Scan for the cell matching the given text and deliver its [x, y] coordinate at center. 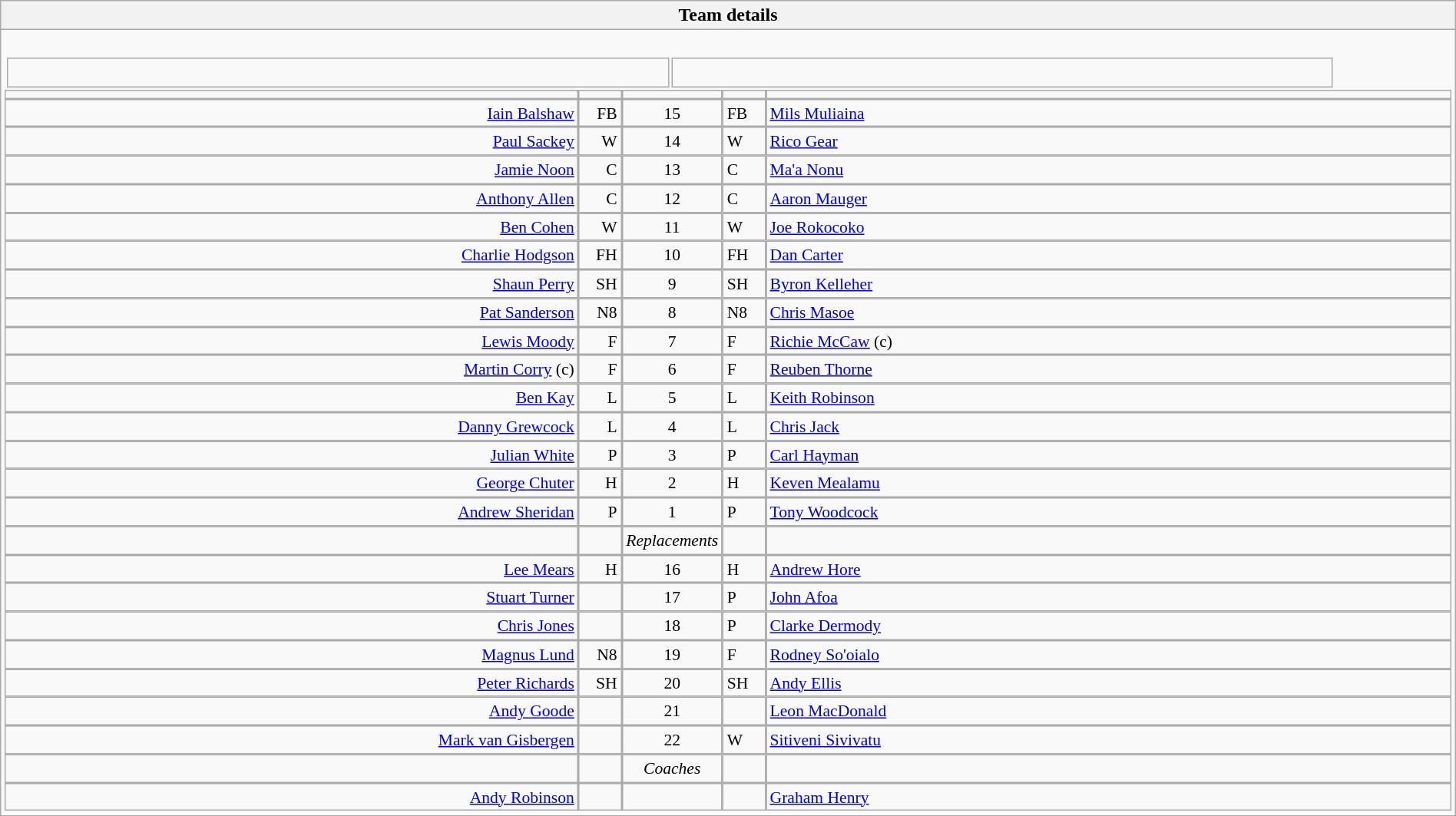
Leon MacDonald [1109, 711]
John Afoa [1109, 597]
Richie McCaw (c) [1109, 341]
Lewis Moody [292, 341]
Chris Masoe [1109, 312]
Martin Corry (c) [292, 370]
6 [672, 370]
Reuben Thorne [1109, 370]
Jamie Noon [292, 170]
9 [672, 284]
3 [672, 454]
Chris Jack [1109, 427]
Mark van Gisbergen [292, 740]
Andy Ellis [1109, 683]
Ben Kay [292, 398]
2 [672, 484]
14 [672, 141]
Tony Woodcock [1109, 511]
11 [672, 227]
Clarke Dermody [1109, 626]
Dan Carter [1109, 255]
12 [672, 198]
Sitiveni Sivivatu [1109, 740]
Lee Mears [292, 570]
Julian White [292, 454]
Iain Balshaw [292, 114]
Joe Rokocoko [1109, 227]
8 [672, 312]
Mils Muliaina [1109, 114]
Coaches [672, 768]
Rico Gear [1109, 141]
10 [672, 255]
Stuart Turner [292, 597]
Charlie Hodgson [292, 255]
Ben Cohen [292, 227]
Danny Grewcock [292, 427]
Anthony Allen [292, 198]
Andy Robinson [292, 797]
Byron Kelleher [1109, 284]
Carl Hayman [1109, 454]
Graham Henry [1109, 797]
Chris Jones [292, 626]
4 [672, 427]
Aaron Mauger [1109, 198]
17 [672, 597]
Keith Robinson [1109, 398]
20 [672, 683]
Ma'a Nonu [1109, 170]
22 [672, 740]
Team details [728, 15]
Magnus Lund [292, 654]
Pat Sanderson [292, 312]
7 [672, 341]
5 [672, 398]
16 [672, 570]
Keven Mealamu [1109, 484]
Peter Richards [292, 683]
George Chuter [292, 484]
Paul Sackey [292, 141]
Shaun Perry [292, 284]
Andrew Hore [1109, 570]
Replacements [672, 540]
Rodney So'oialo [1109, 654]
15 [672, 114]
Andrew Sheridan [292, 511]
18 [672, 626]
13 [672, 170]
19 [672, 654]
21 [672, 711]
Andy Goode [292, 711]
1 [672, 511]
